Identify which cell holds the provided text, then report its [X, Y] central coordinate. 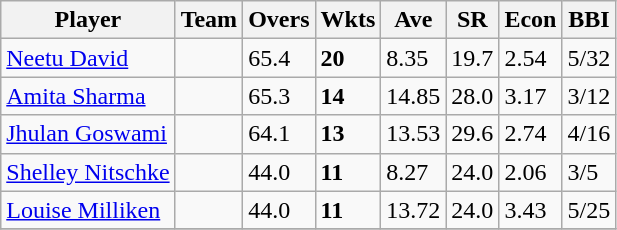
8.27 [414, 172]
Econ [530, 20]
Amita Sharma [88, 96]
Neetu David [88, 58]
64.1 [279, 134]
SR [472, 20]
65.4 [279, 58]
3/12 [589, 96]
14.85 [414, 96]
Wkts [348, 20]
BBI [589, 20]
13.53 [414, 134]
Shelley Nitschke [88, 172]
Team [209, 20]
3.43 [530, 210]
5/25 [589, 210]
19.7 [472, 58]
13.72 [414, 210]
Ave [414, 20]
3/5 [589, 172]
2.74 [530, 134]
Jhulan Goswami [88, 134]
2.06 [530, 172]
20 [348, 58]
4/16 [589, 134]
Overs [279, 20]
13 [348, 134]
5/32 [589, 58]
14 [348, 96]
28.0 [472, 96]
29.6 [472, 134]
3.17 [530, 96]
2.54 [530, 58]
Player [88, 20]
8.35 [414, 58]
Louise Milliken [88, 210]
65.3 [279, 96]
